From the cell containing the given text, extract its center point as (x, y) coordinate. 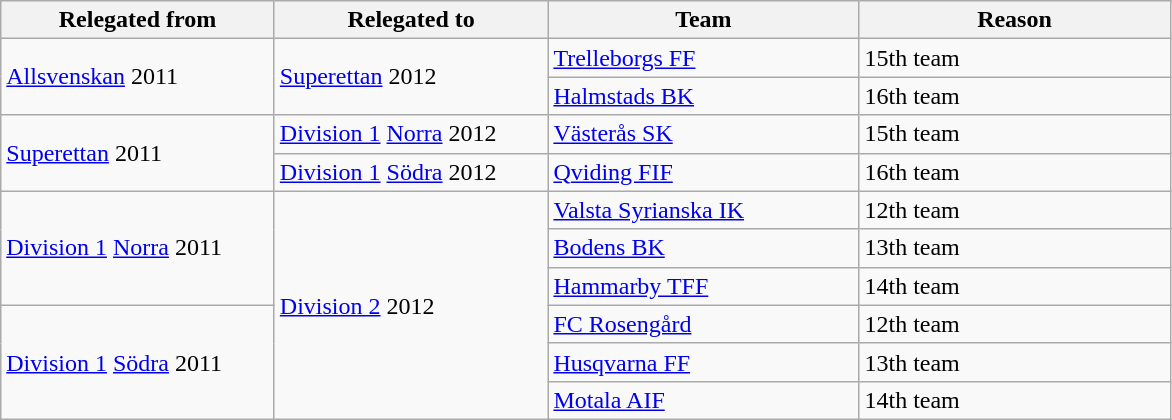
Reason (1014, 20)
Division 2 2012 (411, 305)
Allsvenskan 2011 (138, 77)
Division 1 Norra 2012 (411, 134)
Superettan 2012 (411, 77)
Bodens BK (704, 248)
Qviding FIF (704, 172)
Relegated from (138, 20)
Västerås SK (704, 134)
Superettan 2011 (138, 153)
Motala AIF (704, 400)
FC Rosengård (704, 324)
Division 1 Södra 2011 (138, 362)
Team (704, 20)
Husqvarna FF (704, 362)
Halmstads BK (704, 96)
Valsta Syrianska IK (704, 210)
Division 1 Södra 2012 (411, 172)
Relegated to (411, 20)
Division 1 Norra 2011 (138, 248)
Hammarby TFF (704, 286)
Trelleborgs FF (704, 58)
